Find where the given text appears and provide that cell's center as [x, y] coordinate. 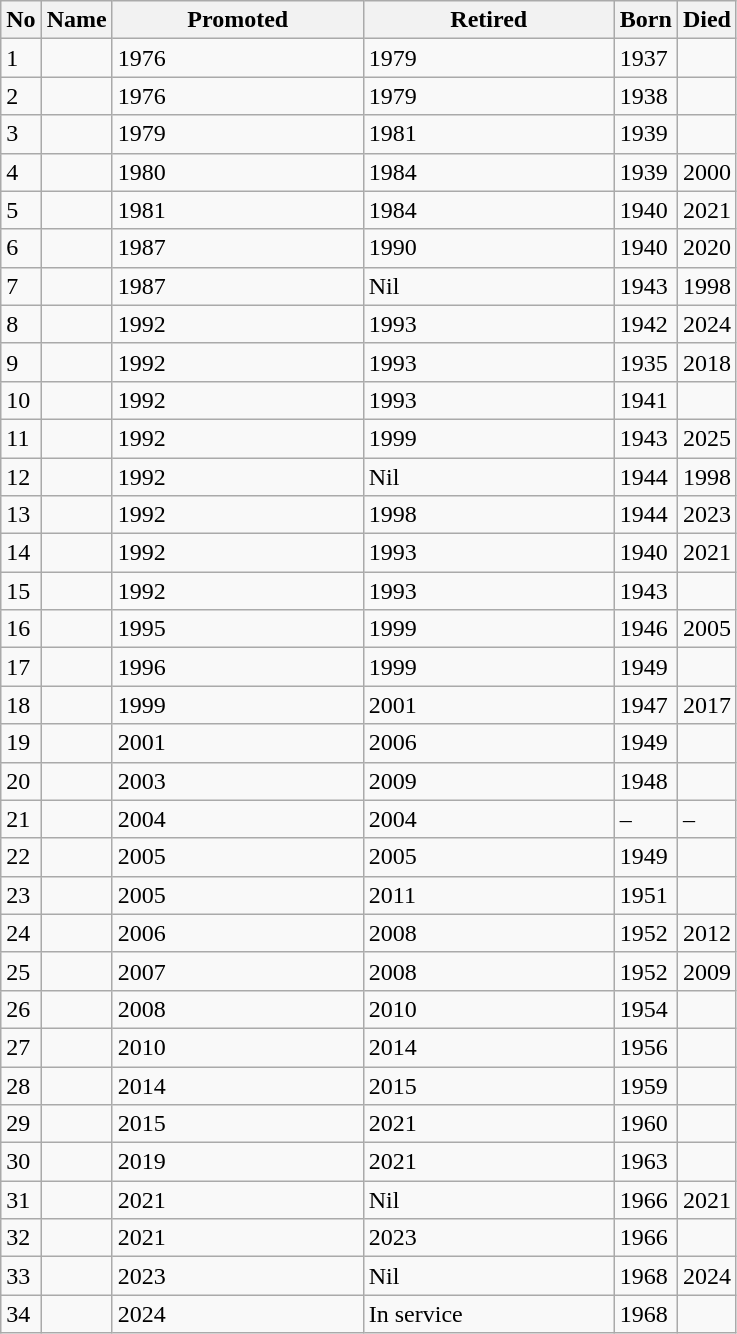
20 [21, 781]
10 [21, 400]
7 [21, 286]
1935 [646, 362]
1954 [646, 1009]
2000 [706, 172]
2011 [488, 895]
15 [21, 591]
32 [21, 1238]
In service [488, 1314]
1990 [488, 248]
34 [21, 1314]
11 [21, 438]
25 [21, 971]
Retired [488, 20]
5 [21, 210]
Born [646, 20]
1938 [646, 96]
2012 [706, 933]
Promoted [238, 20]
1956 [646, 1047]
18 [21, 705]
1 [21, 58]
3 [21, 134]
No [21, 20]
1995 [238, 629]
2019 [238, 1162]
19 [21, 743]
16 [21, 629]
33 [21, 1276]
29 [21, 1124]
1946 [646, 629]
17 [21, 667]
30 [21, 1162]
9 [21, 362]
2007 [238, 971]
27 [21, 1047]
2 [21, 96]
1963 [646, 1162]
6 [21, 248]
28 [21, 1085]
2025 [706, 438]
23 [21, 895]
22 [21, 857]
2003 [238, 781]
8 [21, 324]
24 [21, 933]
4 [21, 172]
13 [21, 515]
1947 [646, 705]
1942 [646, 324]
21 [21, 819]
1951 [646, 895]
Died [706, 20]
31 [21, 1200]
2018 [706, 362]
14 [21, 553]
12 [21, 477]
2020 [706, 248]
2017 [706, 705]
1996 [238, 667]
1937 [646, 58]
26 [21, 1009]
1941 [646, 400]
1960 [646, 1124]
1959 [646, 1085]
Name [76, 20]
1980 [238, 172]
1948 [646, 781]
